Return the [X, Y] coordinate for the center point of the cell that contains the specified text.  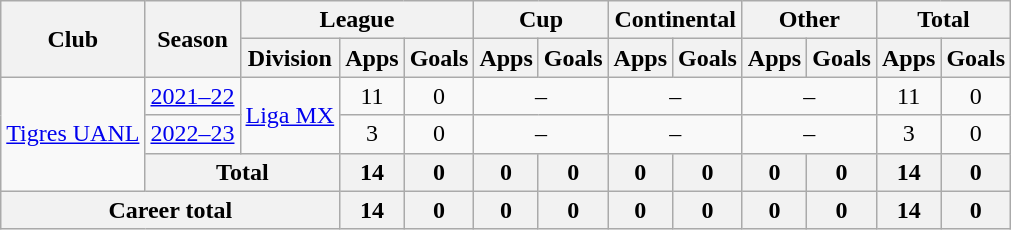
Season [192, 39]
League [357, 20]
Other [809, 20]
Division [290, 58]
Liga MX [290, 115]
Tigres UANL [73, 134]
Continental [675, 20]
Club [73, 39]
Career total [170, 210]
Cup [541, 20]
2021–22 [192, 96]
2022–23 [192, 134]
